Return [x, y] of the center of cell containing provided text 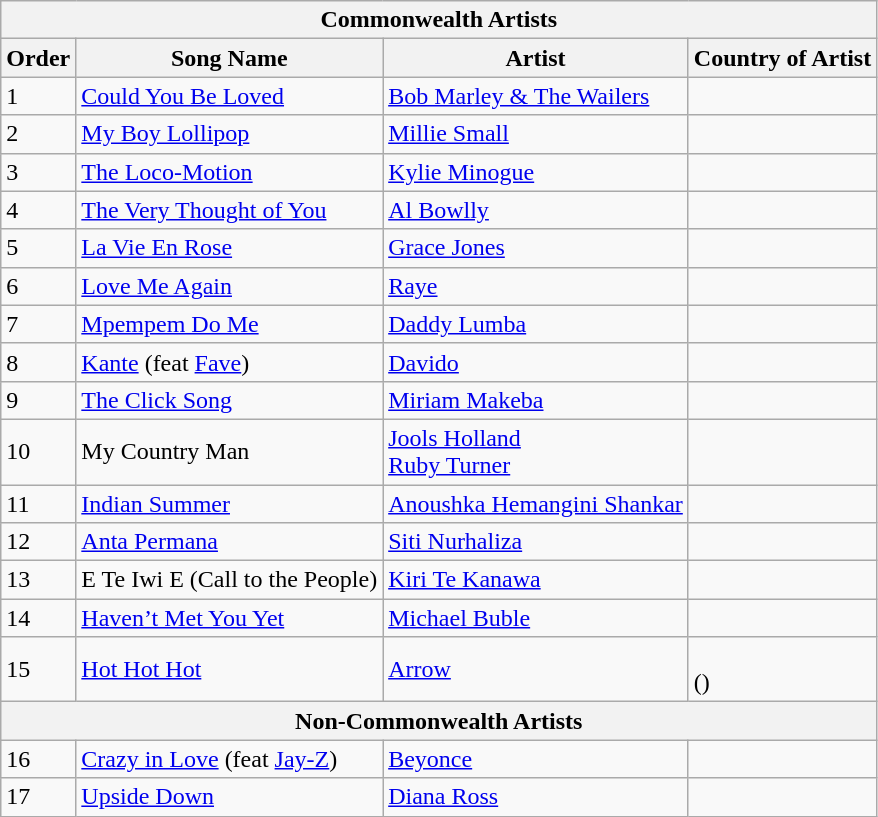
E Te Iwi E (Call to the People) [230, 580]
La Vie En Rose [230, 248]
Miriam Makeba [536, 400]
10 [38, 452]
My Boy Lollipop [230, 134]
16 [38, 759]
Grace Jones [536, 248]
Love Me Again [230, 286]
Order [38, 58]
Siti Nurhaliza [536, 542]
Beyonce [536, 759]
3 [38, 172]
Al Bowlly [536, 210]
Haven’t Met You Yet [230, 618]
Song Name [230, 58]
Anta Permana [230, 542]
Anoushka Hemangini Shankar [536, 503]
Commonwealth Artists [439, 20]
Raye [536, 286]
Non-Commonwealth Artists [439, 721]
Crazy in Love (feat Jay-Z) [230, 759]
Kante (feat Fave) [230, 362]
Country of Artist [782, 58]
Kylie Minogue [536, 172]
Kiri Te Kanawa [536, 580]
13 [38, 580]
14 [38, 618]
Upside Down [230, 797]
Jools HollandRuby Turner [536, 452]
Artist [536, 58]
15 [38, 670]
Arrow [536, 670]
My Country Man [230, 452]
7 [38, 324]
Mpempem Do Me [230, 324]
Could You Be Loved [230, 96]
Michael Buble [536, 618]
Davido [536, 362]
Diana Ross [536, 797]
11 [38, 503]
Bob Marley & The Wailers [536, 96]
12 [38, 542]
Daddy Lumba [536, 324]
2 [38, 134]
9 [38, 400]
Indian Summer [230, 503]
8 [38, 362]
1 [38, 96]
Millie Small [536, 134]
5 [38, 248]
6 [38, 286]
The Loco-Motion [230, 172]
4 [38, 210]
The Click Song [230, 400]
The Very Thought of You [230, 210]
Hot Hot Hot [230, 670]
17 [38, 797]
() [782, 670]
